Determine the [X, Y] coordinate at the center of the cell enclosing the given text.  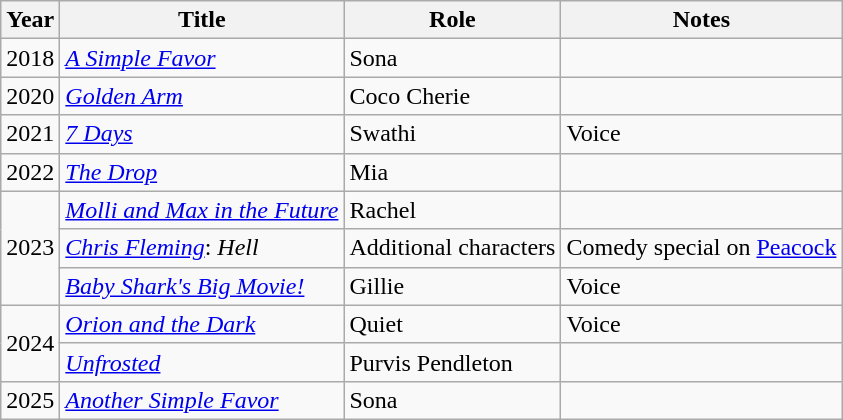
2025 [30, 400]
Chris Fleming: Hell [202, 248]
7 Days [202, 134]
2020 [30, 96]
Purvis Pendleton [452, 362]
Mia [452, 172]
Molli and Max in the Future [202, 210]
The Drop [202, 172]
Comedy special on Peacock [702, 248]
2021 [30, 134]
Role [452, 20]
Swathi [452, 134]
Golden Arm [202, 96]
Coco Cherie [452, 96]
A Simple Favor [202, 58]
2024 [30, 343]
Quiet [452, 324]
Gillie [452, 286]
Additional characters [452, 248]
Title [202, 20]
Another Simple Favor [202, 400]
Year [30, 20]
2023 [30, 248]
Unfrosted [202, 362]
Notes [702, 20]
2022 [30, 172]
2018 [30, 58]
Orion and the Dark [202, 324]
Baby Shark's Big Movie! [202, 286]
Rachel [452, 210]
